Find where the given text appears and provide that cell's center as [x, y] coordinate. 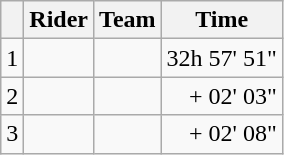
3 [12, 134]
+ 02' 08" [222, 134]
2 [12, 96]
1 [12, 58]
+ 02' 03" [222, 96]
32h 57' 51" [222, 58]
Time [222, 20]
Rider [59, 20]
Team [128, 20]
